Identify which cell holds the provided text, then report its (X, Y) central coordinate. 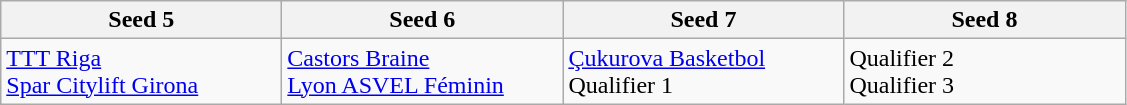
TTT Riga Spar Citylift Girona (142, 72)
Qualifier 2Qualifier 3 (984, 72)
Seed 8 (984, 20)
Castors Braine Lyon ASVEL Féminin (422, 72)
Seed 5 (142, 20)
Seed 7 (704, 20)
Seed 6 (422, 20)
Çukurova BasketbolQualifier 1 (704, 72)
